Find where the given text appears and provide that cell's center as (x, y) coordinate. 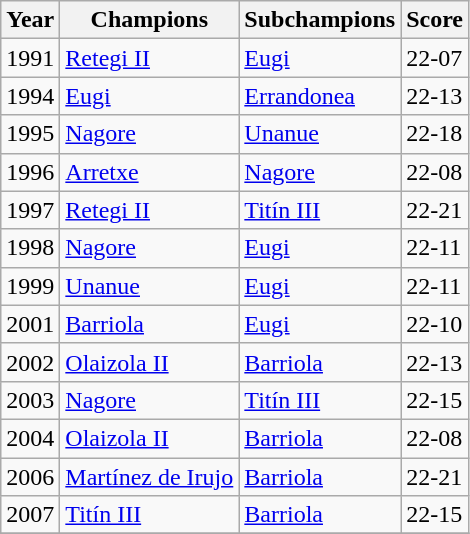
1991 (30, 58)
1997 (30, 210)
1998 (30, 248)
Martínez de Irujo (150, 477)
2004 (30, 438)
Arretxe (150, 172)
2007 (30, 515)
2002 (30, 362)
Errandonea (320, 96)
Subchampions (320, 20)
1999 (30, 286)
2003 (30, 400)
22-07 (435, 58)
22-18 (435, 134)
2006 (30, 477)
22-10 (435, 324)
1995 (30, 134)
Champions (150, 20)
2001 (30, 324)
1994 (30, 96)
Year (30, 20)
1996 (30, 172)
Score (435, 20)
